Extract the (X, Y) coordinate from the center of the cell holding the provided text.  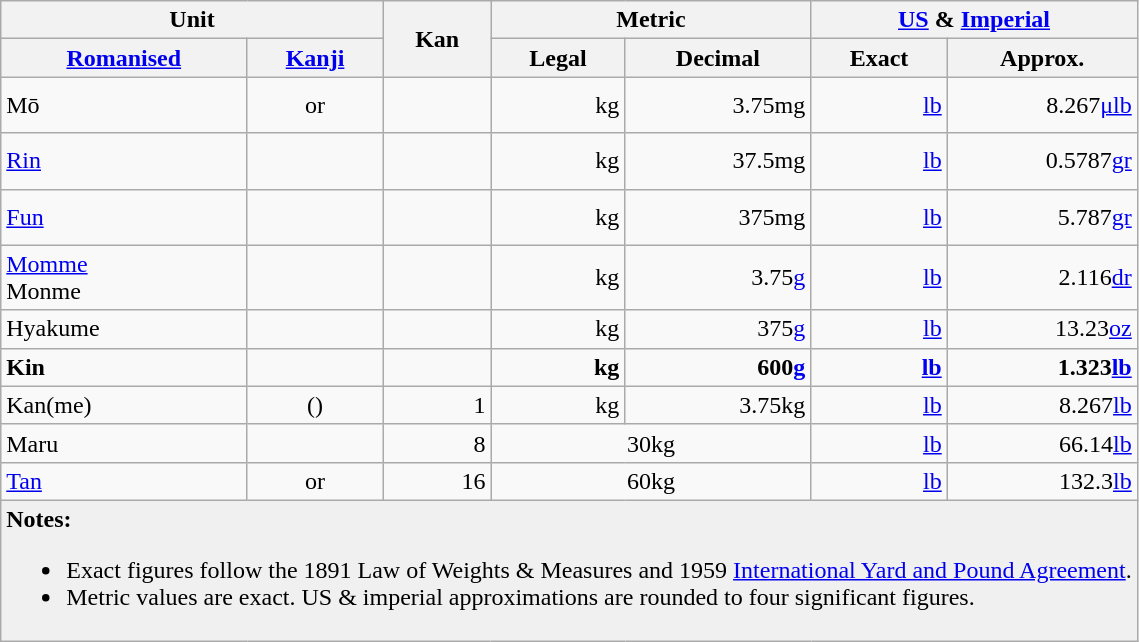
3.75g (718, 278)
US & Imperial (974, 20)
Unit (192, 20)
Kin (124, 367)
Fun (124, 217)
Approx. (1042, 58)
8.267lb (1042, 405)
0.5787gr (1042, 161)
Rin (124, 161)
132.3lb (1042, 481)
2.116dr (1042, 278)
Tan (124, 481)
() (315, 405)
3.75mg (718, 105)
37.5mg (718, 161)
Kan(me) (124, 405)
60kg (651, 481)
8.267μlb (1042, 105)
600g (718, 367)
Hyakume (124, 329)
Kan (437, 39)
16 (437, 481)
Exact (879, 58)
Kanji (315, 58)
1 (437, 405)
Legal (558, 58)
1.323lb (1042, 367)
375mg (718, 217)
Mō (124, 105)
375g (718, 329)
30kg (651, 443)
Maru (124, 443)
5.787gr (1042, 217)
66.14lb (1042, 443)
MommeMonme (124, 278)
Romanised (124, 58)
13.23oz (1042, 329)
3.75kg (718, 405)
Decimal (718, 58)
Metric (651, 20)
8 (437, 443)
